From the cell containing the given text, extract its center point as [X, Y] coordinate. 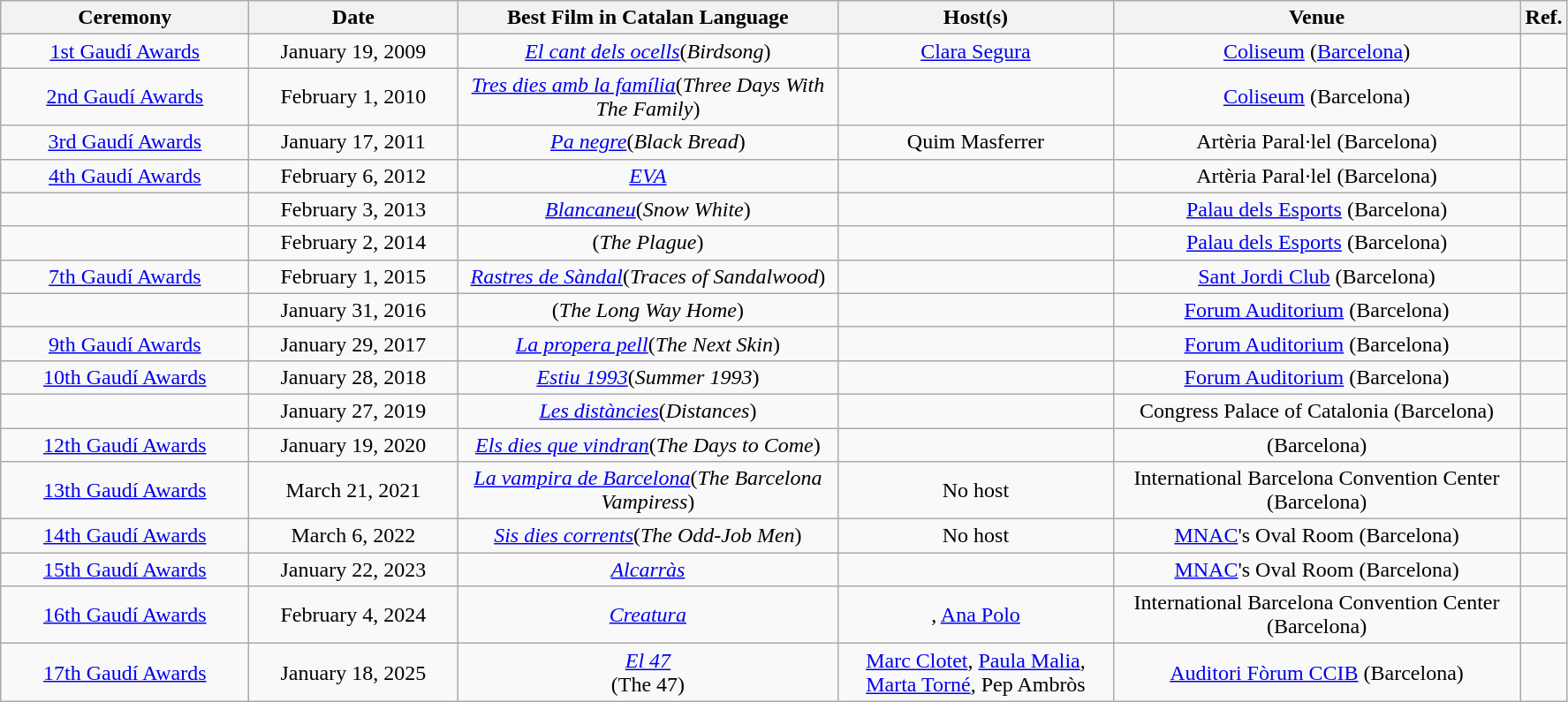
February 1, 2015 [353, 276]
January 22, 2023 [353, 570]
January 17, 2011 [353, 142]
January 29, 2017 [353, 343]
February 6, 2012 [353, 176]
Best Film in Catalan Language [648, 18]
1st Gaudí Awards [125, 51]
January 31, 2016 [353, 310]
El 47(The 47) [648, 673]
Rastres de Sàndal(Traces of Sandalwood) [648, 276]
January 28, 2018 [353, 377]
9th Gaudí Awards [125, 343]
(The Long Way Home) [648, 310]
3rd Gaudí Awards [125, 142]
Quim Masferrer [975, 142]
March 21, 2021 [353, 491]
Pa negre(Black Bread) [648, 142]
EVA [648, 176]
13th Gaudí Awards [125, 491]
10th Gaudí Awards [125, 377]
Ceremony [125, 18]
Sis dies corrents(The Odd-Job Men) [648, 536]
Blancaneu(Snow White) [648, 209]
Les distàncies(Distances) [648, 411]
Tres dies amb la família(Three Days With The Family) [648, 97]
January 19, 2009 [353, 51]
, Ana Polo [975, 615]
2nd Gaudí Awards [125, 97]
February 3, 2013 [353, 209]
Auditori Fòrum CCIB (Barcelona) [1316, 673]
January 18, 2025 [353, 673]
La vampira de Barcelona(The Barcelona Vampiress) [648, 491]
Els dies que vindran(The Days to Come) [648, 444]
17th Gaudí Awards [125, 673]
January 27, 2019 [353, 411]
La propera pell(The Next Skin) [648, 343]
12th Gaudí Awards [125, 444]
Marc Clotet, Paula Malia, Marta Torné, Pep Ambròs [975, 673]
15th Gaudí Awards [125, 570]
Sant Jordi Club (Barcelona) [1316, 276]
Alcarràs [648, 570]
February 4, 2024 [353, 615]
Ref. [1544, 18]
February 2, 2014 [353, 243]
El cant dels ocells(Birdsong) [648, 51]
Creatura [648, 615]
March 6, 2022 [353, 536]
Clara Segura [975, 51]
Congress Palace of Catalonia (Barcelona) [1316, 411]
4th Gaudí Awards [125, 176]
7th Gaudí Awards [125, 276]
Venue [1316, 18]
Estiu 1993(Summer 1993) [648, 377]
14th Gaudí Awards [125, 536]
(The Plague) [648, 243]
Host(s) [975, 18]
(Barcelona) [1316, 444]
February 1, 2010 [353, 97]
January 19, 2020 [353, 444]
16th Gaudí Awards [125, 615]
Date [353, 18]
